Capture the cell that displays the provided text and extract its (X, Y) central coordinate. 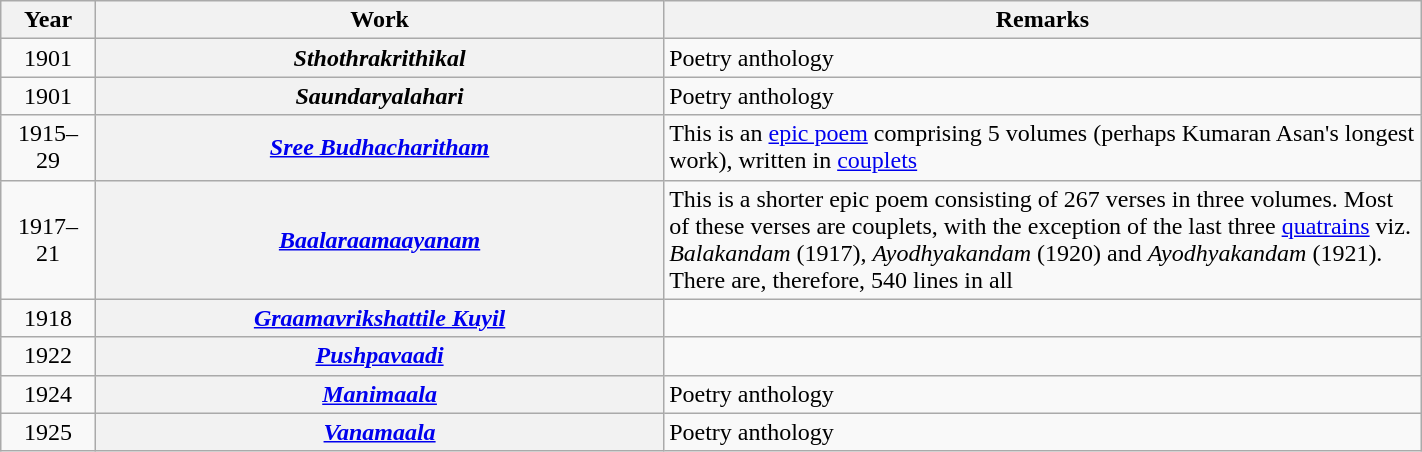
1924 (48, 394)
Sree Budhacharitham (379, 148)
Baalaraamaayanam (379, 240)
Sthothrakrithikal (379, 58)
1915–29 (48, 148)
Vanamaala (379, 432)
Year (48, 20)
This is an epic poem comprising 5 volumes (perhaps Kumaran Asan's longest work), written in couplets (1043, 148)
Graamavrikshattile Kuyil (379, 318)
1918 (48, 318)
1922 (48, 356)
1925 (48, 432)
Work (379, 20)
Pushpavaadi (379, 356)
Saundaryalahari (379, 96)
Manimaala (379, 394)
1917–21 (48, 240)
Remarks (1043, 20)
